Output the [x, y] coordinate of the center of the cell containing the given text.  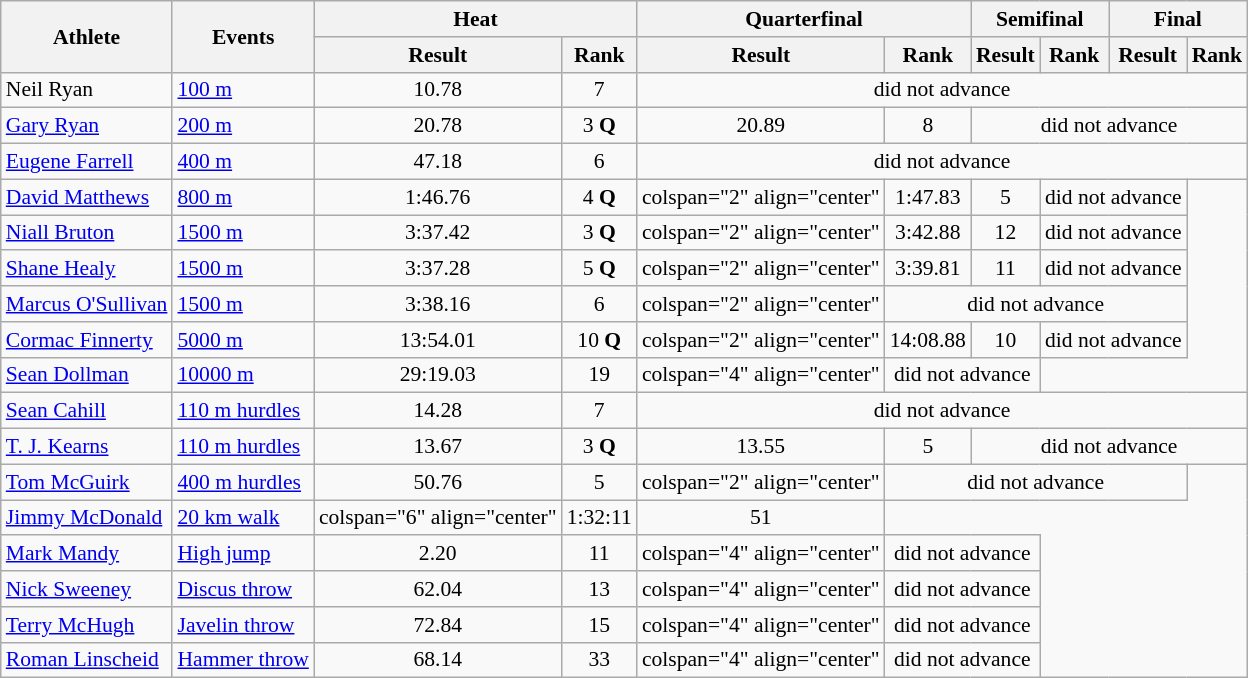
Sean Cahill [87, 411]
Cormac Finnerty [87, 340]
Eugene Farrell [87, 162]
Heat [476, 19]
29:19.03 [438, 375]
Hammer throw [242, 660]
20.89 [761, 126]
47.18 [438, 162]
400 m hurdles [242, 482]
Sean Dollman [87, 375]
4 Q [600, 197]
200 m [242, 126]
13:54.01 [438, 340]
3:37.42 [438, 233]
T. J. Kearns [87, 447]
5000 m [242, 340]
Jimmy McDonald [87, 518]
13.55 [761, 447]
David Matthews [87, 197]
Terry McHugh [87, 625]
72.84 [438, 625]
19 [600, 375]
10000 m [242, 375]
68.14 [438, 660]
colspan="6" align="center" [438, 518]
12 [1006, 233]
15 [600, 625]
1:46.76 [438, 197]
Shane Healy [87, 269]
10 Q [600, 340]
3:42.88 [928, 233]
5 Q [600, 269]
800 m [242, 197]
Events [242, 36]
13.67 [438, 447]
8 [928, 126]
20.78 [438, 126]
Tom McGuirk [87, 482]
14:08.88 [928, 340]
High jump [242, 554]
Niall Bruton [87, 233]
Neil Ryan [87, 90]
2.20 [438, 554]
3:39.81 [928, 269]
1:47.83 [928, 197]
400 m [242, 162]
20 km walk [242, 518]
10 [1006, 340]
1:32:11 [600, 518]
3:38.16 [438, 304]
Javelin throw [242, 625]
50.76 [438, 482]
14.28 [438, 411]
Gary Ryan [87, 126]
Final [1178, 19]
Semifinal [1040, 19]
10.78 [438, 90]
Marcus O'Sullivan [87, 304]
Discus throw [242, 589]
Nick Sweeney [87, 589]
13 [600, 589]
Roman Linscheid [87, 660]
Quarterfinal [804, 19]
100 m [242, 90]
62.04 [438, 589]
51 [761, 518]
3:37.28 [438, 269]
Mark Mandy [87, 554]
Athlete [87, 36]
33 [600, 660]
